Scan for the cell matching the given text and deliver its (X, Y) coordinate at center. 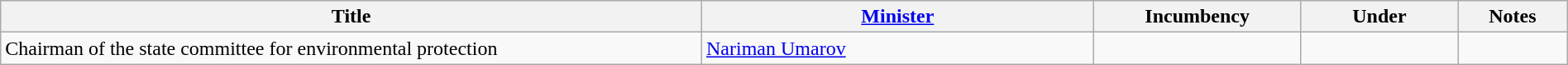
Nariman Umarov (898, 48)
Notes (1513, 17)
Title (351, 17)
Incumbency (1198, 17)
Under (1379, 17)
Chairman of the state committee for environmental protection (351, 48)
Minister (898, 17)
